Detect which cell encompasses the target text, then output its (X, Y) center coordinate. 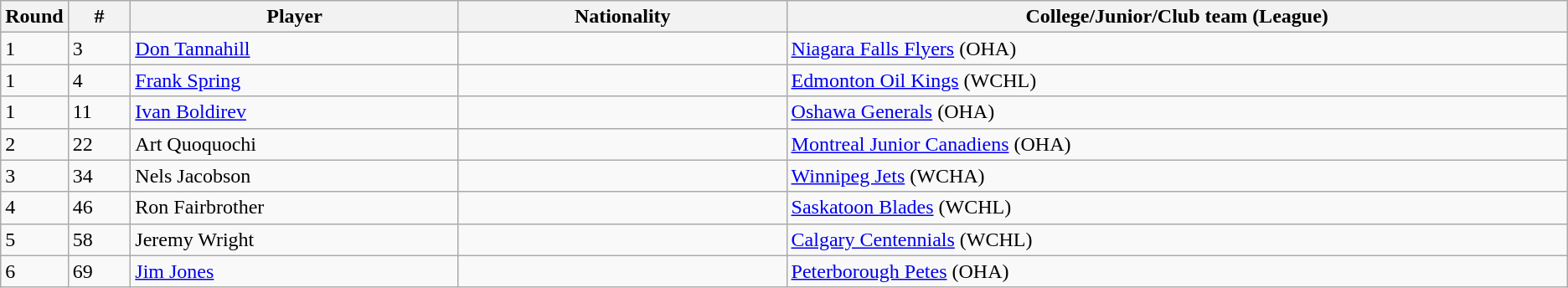
6 (34, 271)
Art Quoquochi (295, 144)
College/Junior/Club team (League) (1177, 17)
Nationality (622, 17)
Oshawa Generals (OHA) (1177, 112)
Nels Jacobson (295, 176)
46 (99, 208)
34 (99, 176)
22 (99, 144)
Jeremy Wright (295, 239)
Round (34, 17)
Edmonton Oil Kings (WCHL) (1177, 80)
Peterborough Petes (OHA) (1177, 271)
Don Tannahill (295, 49)
Winnipeg Jets (WCHA) (1177, 176)
2 (34, 144)
5 (34, 239)
58 (99, 239)
Jim Jones (295, 271)
69 (99, 271)
# (99, 17)
11 (99, 112)
Frank Spring (295, 80)
Player (295, 17)
Ivan Boldirev (295, 112)
Saskatoon Blades (WCHL) (1177, 208)
Niagara Falls Flyers (OHA) (1177, 49)
Calgary Centennials (WCHL) (1177, 239)
Montreal Junior Canadiens (OHA) (1177, 144)
Ron Fairbrother (295, 208)
